Output the (x, y) coordinate of the center of the cell containing the given text.  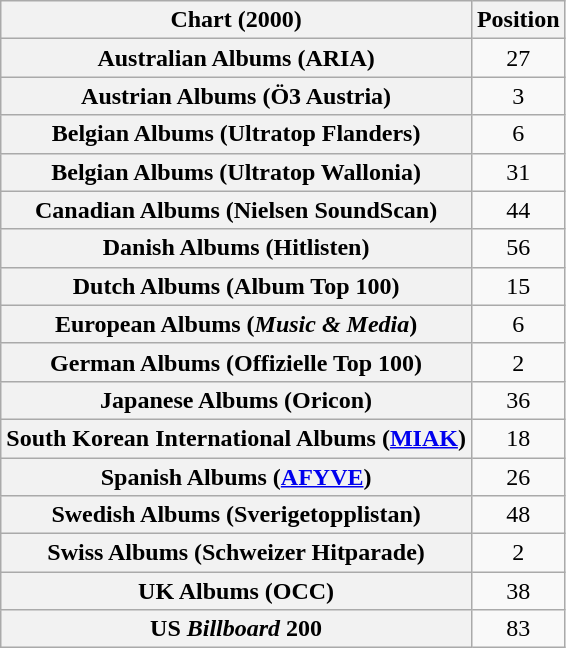
38 (518, 591)
26 (518, 477)
36 (518, 400)
Australian Albums (ARIA) (236, 58)
Spanish Albums (AFYVE) (236, 477)
83 (518, 629)
15 (518, 286)
Belgian Albums (Ultratop Flanders) (236, 134)
48 (518, 515)
Position (518, 20)
Belgian Albums (Ultratop Wallonia) (236, 172)
UK Albums (OCC) (236, 591)
South Korean International Albums (MIAK) (236, 438)
Danish Albums (Hitlisten) (236, 248)
3 (518, 96)
Chart (2000) (236, 20)
Swedish Albums (Sverigetopplistan) (236, 515)
18 (518, 438)
27 (518, 58)
European Albums (Music & Media) (236, 324)
Canadian Albums (Nielsen SoundScan) (236, 210)
56 (518, 248)
German Albums (Offizielle Top 100) (236, 362)
US Billboard 200 (236, 629)
Swiss Albums (Schweizer Hitparade) (236, 553)
Dutch Albums (Album Top 100) (236, 286)
44 (518, 210)
Austrian Albums (Ö3 Austria) (236, 96)
31 (518, 172)
Japanese Albums (Oricon) (236, 400)
